Determine the (X, Y) coordinate at the center of the cell enclosing the given text.  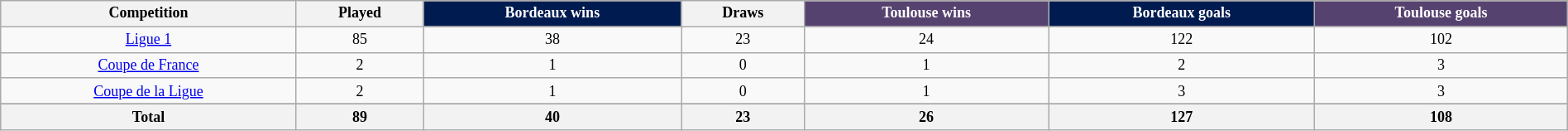
38 (552, 40)
89 (360, 116)
127 (1182, 116)
Draws (743, 13)
26 (926, 116)
102 (1441, 40)
Played (360, 13)
Bordeaux wins (552, 13)
Competition (149, 13)
Ligue 1 (149, 40)
108 (1441, 116)
Total (149, 116)
Toulouse goals (1441, 13)
40 (552, 116)
Coupe de France (149, 65)
Bordeaux goals (1182, 13)
Coupe de la Ligue (149, 91)
Toulouse wins (926, 13)
85 (360, 40)
24 (926, 40)
122 (1182, 40)
